Return (X, Y) of the center of cell containing provided text 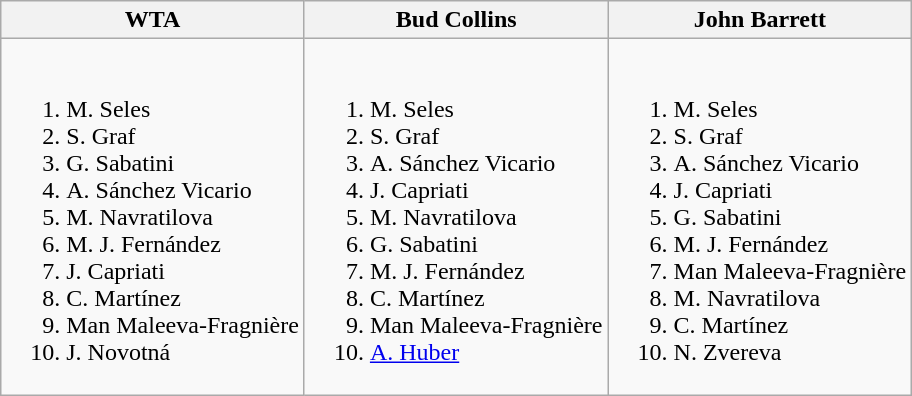
John Barrett (760, 20)
M. Seles S. Graf A. Sánchez Vicario J. Capriati M. Navratilova G. Sabatini M. J. Fernández C. Martínez Man Maleeva-Fragnière A. Huber (456, 217)
M. Seles S. Graf A. Sánchez Vicario J. Capriati G. Sabatini M. J. Fernández Man Maleeva-Fragnière M. Navratilova C. Martínez N. Zvereva (760, 217)
Bud Collins (456, 20)
WTA (153, 20)
M. Seles S. Graf G. Sabatini A. Sánchez Vicario M. Navratilova M. J. Fernández J. Capriati C. Martínez Man Maleeva-Fragnière J. Novotná (153, 217)
